Extract the (X, Y) coordinate from the center of the cell holding the provided text.  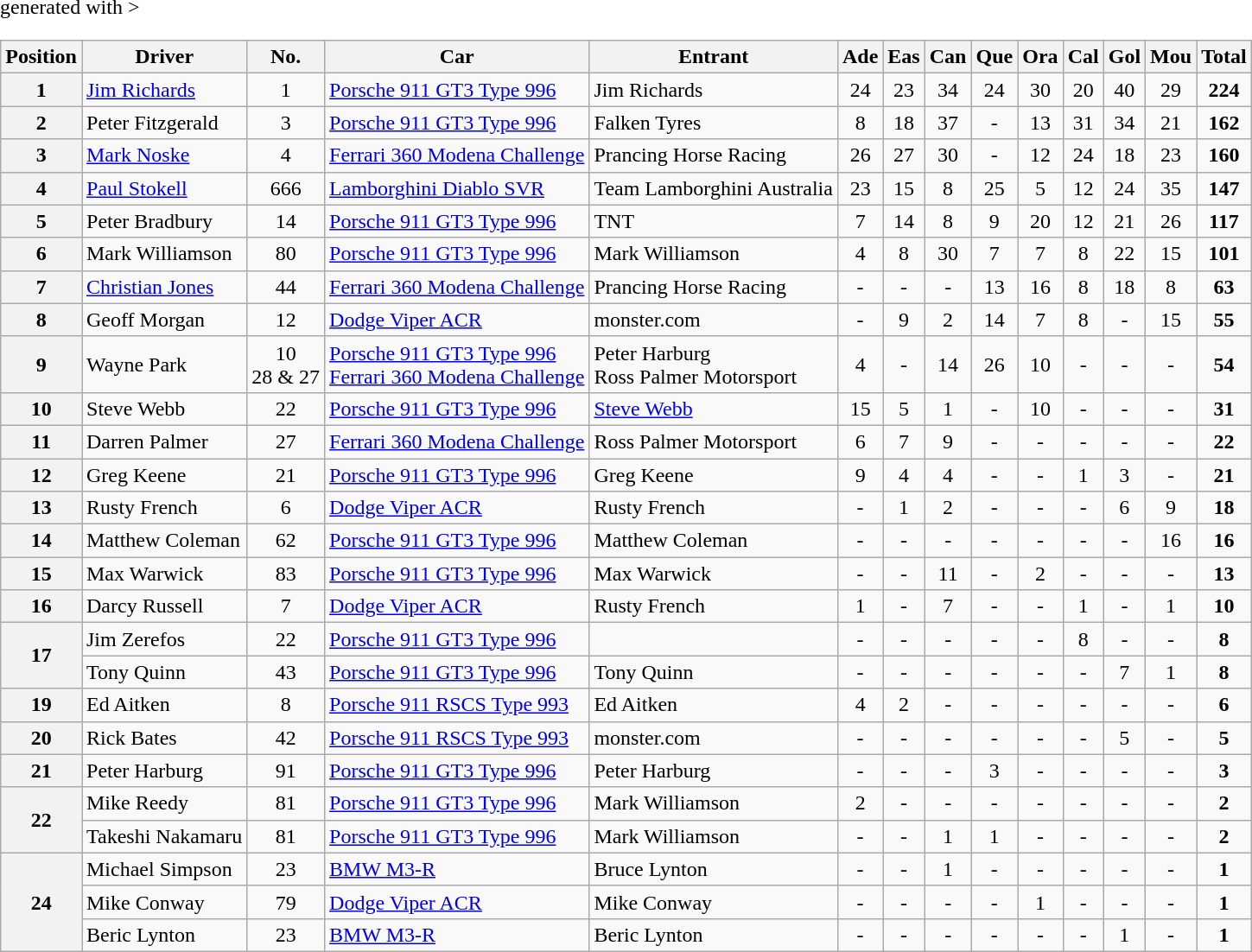
Eas (904, 57)
37 (948, 123)
35 (1172, 188)
Mike Reedy (164, 803)
Gol (1124, 57)
80 (286, 254)
No. (286, 57)
Paul Stokell (164, 188)
83 (286, 574)
Peter Bradbury (164, 221)
29 (1172, 90)
Jim Zerefos (164, 639)
62 (286, 541)
Driver (164, 57)
Lamborghini Diablo SVR (457, 188)
117 (1224, 221)
101 (1224, 254)
Ora (1040, 57)
91 (286, 771)
Peter Harburg Ross Palmer Motorsport (714, 365)
Cal (1084, 57)
Christian Jones (164, 287)
Car (457, 57)
17 (41, 656)
Can (948, 57)
TNT (714, 221)
Total (1224, 57)
147 (1224, 188)
Ade (860, 57)
Entrant (714, 57)
Darren Palmer (164, 441)
Darcy Russell (164, 606)
10 28 & 27 (286, 365)
Michael Simpson (164, 869)
43 (286, 672)
Mark Noske (164, 155)
40 (1124, 90)
42 (286, 738)
224 (1224, 90)
Bruce Lynton (714, 869)
25 (995, 188)
79 (286, 902)
44 (286, 287)
Rick Bates (164, 738)
Wayne Park (164, 365)
Geoff Morgan (164, 320)
162 (1224, 123)
55 (1224, 320)
19 (41, 705)
Que (995, 57)
Mou (1172, 57)
63 (1224, 287)
Team Lamborghini Australia (714, 188)
Falken Tyres (714, 123)
Position (41, 57)
54 (1224, 365)
160 (1224, 155)
666 (286, 188)
Takeshi Nakamaru (164, 836)
Porsche 911 GT3 Type 996 Ferrari 360 Modena Challenge (457, 365)
Peter Fitzgerald (164, 123)
Ross Palmer Motorsport (714, 441)
